From the cell containing the given text, extract its center point as (x, y) coordinate. 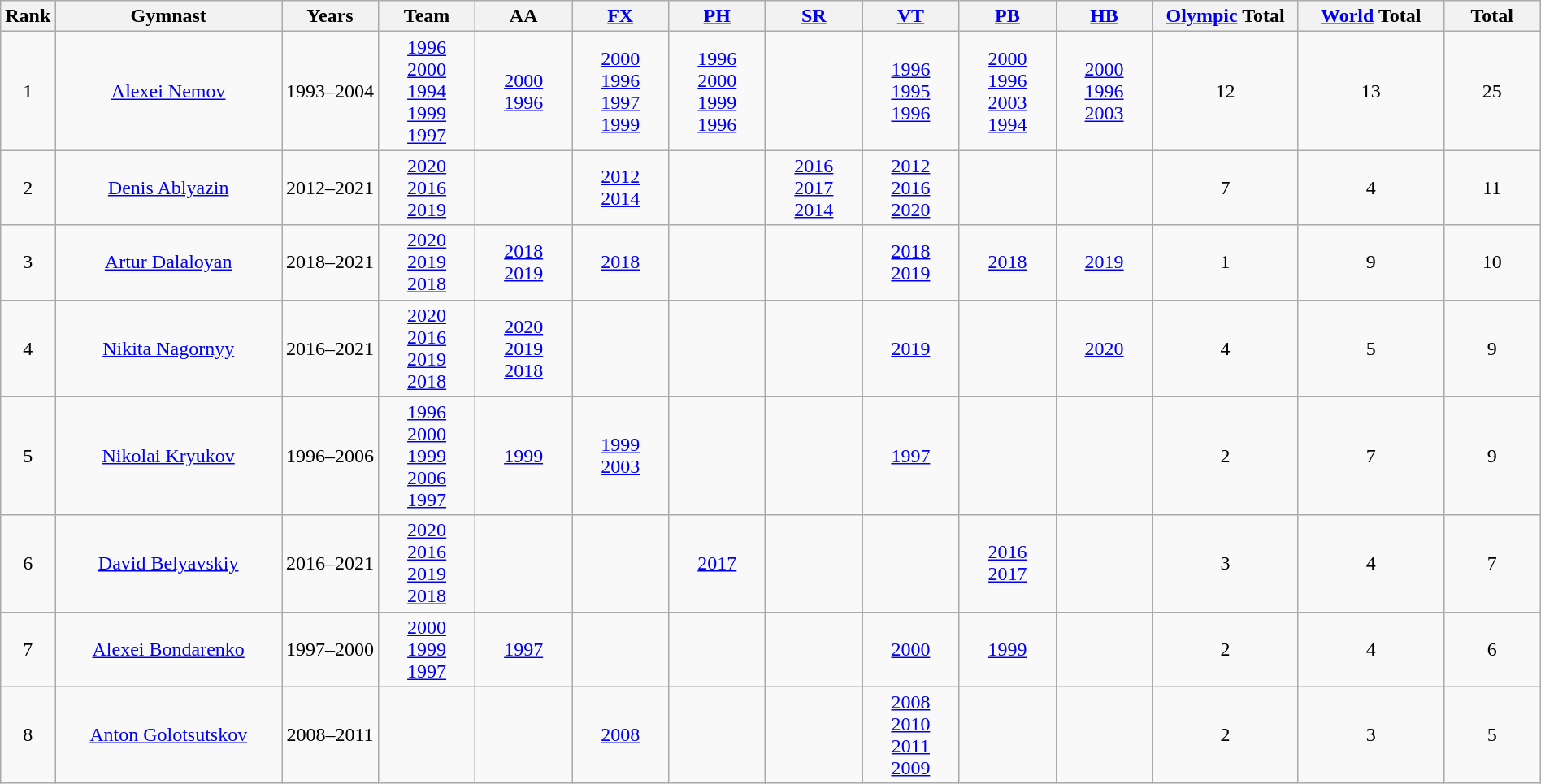
VT (910, 16)
World Total (1370, 16)
2016 2017 2014 (814, 188)
2008 2010 2011 2009 (910, 734)
David Belyavskiy (169, 564)
1996 2000 1999 1996 (717, 91)
2000 1999 1997 (428, 649)
12 (1226, 91)
10 (1492, 262)
Nikolai Kryukov (169, 456)
2012 2016 2020 (910, 188)
AA (523, 16)
2018–2021 (330, 262)
11 (1492, 188)
2008 (621, 734)
13 (1370, 91)
2008–2011 (330, 734)
2017 (717, 564)
Anton Golotsutskov (169, 734)
2020 2016 2019 (428, 188)
Rank (28, 16)
2016 2017 (1008, 564)
SR (814, 16)
2000 1996 2003 (1104, 91)
PH (717, 16)
FX (621, 16)
2020 (1104, 348)
25 (1492, 91)
1996 1995 1996 (910, 91)
Olympic Total (1226, 16)
Alexei Bondarenko (169, 649)
Gymnast (169, 16)
8 (28, 734)
1996 2000 1999 2006 1997 (428, 456)
1999 2003 (621, 456)
Nikita Nagornyy (169, 348)
2012 2014 (621, 188)
2000 1996 1997 1999 (621, 91)
2012–2021 (330, 188)
1993–2004 (330, 91)
1996–2006 (330, 456)
Artur Dalaloyan (169, 262)
PB (1008, 16)
2000 1996 (523, 91)
Total (1492, 16)
2000 1996 2003 1994 (1008, 91)
Team (428, 16)
HB (1104, 16)
Years (330, 16)
Denis Ablyazin (169, 188)
1996 2000 1994 1999 1997 (428, 91)
1997–2000 (330, 649)
Alexei Nemov (169, 91)
2000 (910, 649)
